Detect which cell encompasses the target text, then output its [x, y] center coordinate. 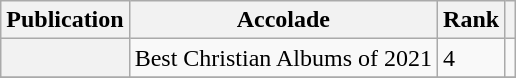
Publication [65, 20]
Accolade [283, 20]
4 [472, 58]
Best Christian Albums of 2021 [283, 58]
Rank [472, 20]
